For the text-containing cell, return its midpoint in [x, y] coordinate format. 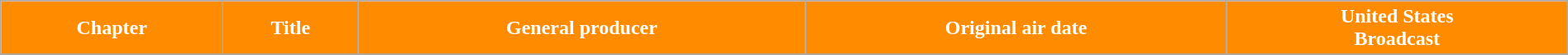
United States Broadcast [1397, 28]
Original air date [1016, 28]
Title [291, 28]
Chapter [112, 28]
General producer [582, 28]
